From the cell containing the given text, extract its center point as [X, Y] coordinate. 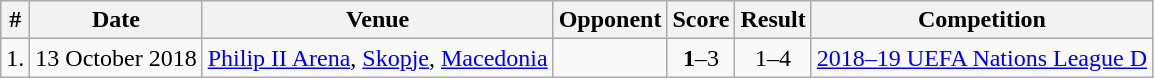
Date [116, 20]
1–4 [773, 58]
Score [701, 20]
Venue [378, 20]
1–3 [701, 58]
Result [773, 20]
Opponent [610, 20]
Philip II Arena, Skopje, Macedonia [378, 58]
Competition [982, 20]
2018–19 UEFA Nations League D [982, 58]
13 October 2018 [116, 58]
1. [16, 58]
# [16, 20]
